Identify which cell holds the provided text, then report its (x, y) central coordinate. 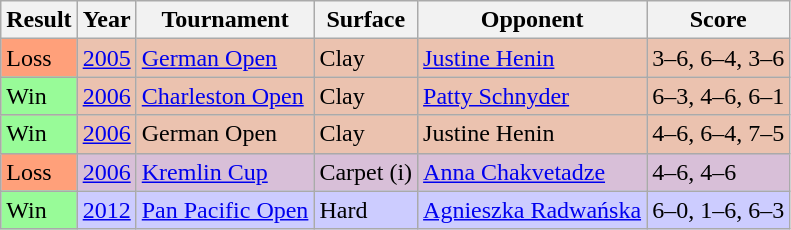
Anna Chakvetadze (532, 172)
6–3, 4–6, 6–1 (718, 96)
Tournament (225, 20)
2005 (106, 58)
Result (39, 20)
Year (106, 20)
Opponent (532, 20)
Kremlin Cup (225, 172)
3–6, 6–4, 3–6 (718, 58)
Surface (366, 20)
2012 (106, 210)
Charleston Open (225, 96)
Agnieszka Radwańska (532, 210)
4–6, 4–6 (718, 172)
Patty Schnyder (532, 96)
6–0, 1–6, 6–3 (718, 210)
Pan Pacific Open (225, 210)
Hard (366, 210)
Score (718, 20)
4–6, 6–4, 7–5 (718, 134)
Carpet (i) (366, 172)
